Scan for the cell matching the given text and deliver its [X, Y] coordinate at center. 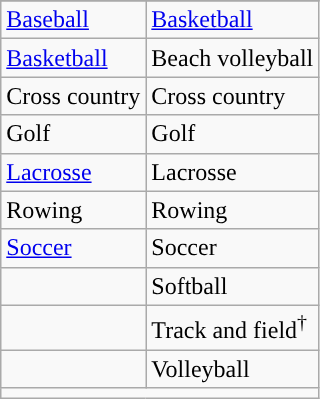
Beach volleyball [232, 58]
Volleyball [232, 369]
Softball [232, 286]
Baseball [74, 20]
Track and field† [232, 328]
